Extract the (x, y) coordinate from the center of the cell holding the provided text.  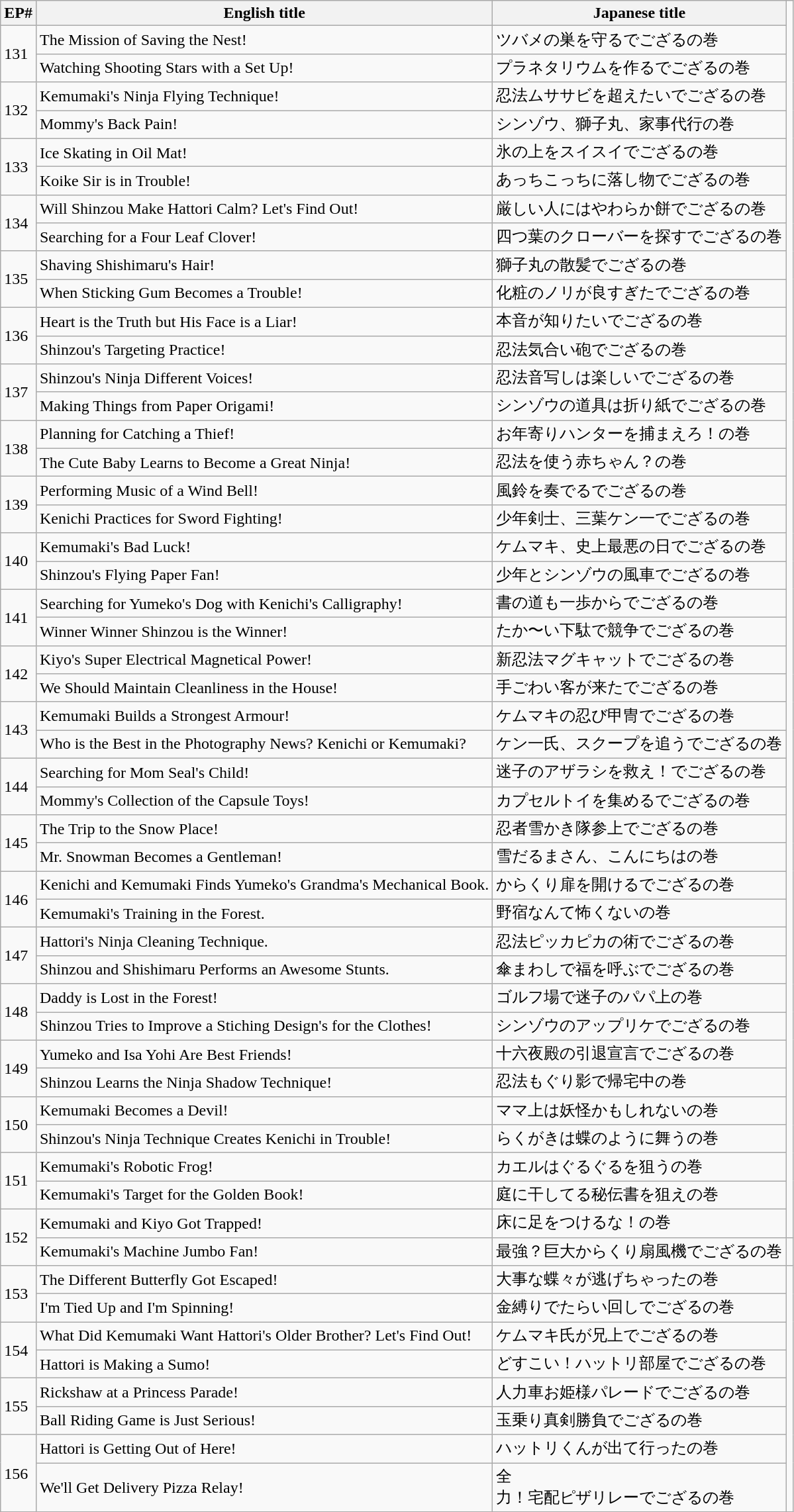
140 (19, 561)
忍者雪かき隊参上でござるの巻 (640, 829)
English title (264, 13)
Ball Riding Game is Just Serious! (264, 1421)
シンゾウのアップリケでござるの巻 (640, 1026)
Hattori is Getting Out of Here! (264, 1448)
Performing Music of a Wind Bell! (264, 491)
カプセルトイを集めるでござるの巻 (640, 801)
141 (19, 617)
あっちこっちに落し物でござるの巻 (640, 181)
Hattori is Making a Sumo! (264, 1364)
全力！宅配ピザリレーでござるの巻 (640, 1488)
シンゾウの道具は折り紙でござるの巻 (640, 406)
ケムマキ氏が兄上でござるの巻 (640, 1336)
ケン一氏、スクープを追うでござるの巻 (640, 744)
The Mission of Saving the Nest! (264, 40)
庭に干してる秘伝書を狙えの巻 (640, 1196)
Will Shinzou Make Hattori Calm? Let's Find Out! (264, 209)
四つ葉のクローバーを探すでござるの巻 (640, 237)
どすこい！ハットリ部屋でござるの巻 (640, 1364)
Searching for Yumeko's Dog with Kenichi's Calligraphy! (264, 604)
ケムマキの忍び甲冑でござるの巻 (640, 716)
When Sticking Gum Becomes a Trouble! (264, 294)
Kemumaki's Robotic Frog! (264, 1166)
137 (19, 392)
Mommy's Collection of the Capsule Toys! (264, 801)
手ごわい客が来たでござるの巻 (640, 688)
155 (19, 1406)
Daddy is Lost in the Forest! (264, 998)
134 (19, 222)
ゴルフ場で迷子のパパ上の巻 (640, 998)
151 (19, 1181)
Japanese title (640, 13)
154 (19, 1350)
Kiyo's Super Electrical Magnetical Power! (264, 659)
本音が知りたいでござるの巻 (640, 322)
144 (19, 786)
Kemumaki Builds a Strongest Armour! (264, 716)
150 (19, 1124)
Shaving Shishimaru's Hair! (264, 265)
The Different Butterfly Got Escaped! (264, 1280)
ハットリくんが出て行ったの巻 (640, 1448)
プラネタリウムを作るでござるの巻 (640, 68)
ケムマキ、史上最悪の日でござるの巻 (640, 547)
139 (19, 504)
ツバメの巣を守るでござるの巻 (640, 40)
131 (19, 54)
Watching Shooting Stars with a Set Up! (264, 68)
156 (19, 1474)
Shinzou's Ninja Technique Creates Kenichi in Trouble! (264, 1139)
Koike Sir is in Trouble! (264, 181)
We Should Maintain Cleanliness in the House! (264, 688)
Kenichi and Kemumaki Finds Yumeko's Grandma's Mechanical Book. (264, 886)
十六夜殿の引退宣言でござるの巻 (640, 1054)
Kenichi Practices for Sword Fighting! (264, 519)
新忍法マグキャットでござるの巻 (640, 659)
玉乗り真剣勝負でござるの巻 (640, 1421)
Winner Winner Shinzou is the Winner! (264, 632)
What Did Kemumaki Want Hattori's Older Brother? Let's Find Out! (264, 1336)
風鈴を奏でるでござるの巻 (640, 491)
Ice Skating in Oil Mat! (264, 152)
大事な蝶々が逃げちゃったの巻 (640, 1280)
148 (19, 1012)
Yumeko and Isa Yohi Are Best Friends! (264, 1054)
Mr. Snowman Becomes a Gentleman! (264, 857)
143 (19, 730)
133 (19, 167)
忍法ピッカピカの術でござるの巻 (640, 941)
Shinzou's Ninja Different Voices! (264, 379)
氷の上をスイスイでござるの巻 (640, 152)
Shinzou's Flying Paper Fan! (264, 576)
シンゾウ、獅子丸、家事代行の巻 (640, 124)
たか〜い下駄で競争でござるの巻 (640, 632)
The Cute Baby Learns to Become a Great Ninja! (264, 462)
らくがきは蝶のように舞うの巻 (640, 1139)
Kemumaki's Machine Jumbo Fan! (264, 1251)
147 (19, 956)
忍法気合い砲でござるの巻 (640, 350)
146 (19, 899)
金縛りでたらい回しでござるの巻 (640, 1308)
少年とシンゾウの風車でござるの巻 (640, 576)
傘まわしで福を呼ぶでござるの巻 (640, 969)
The Trip to the Snow Place! (264, 829)
Kemumaki's Training in the Forest. (264, 914)
書の道も一歩からでござるの巻 (640, 604)
最強？巨大からくり扇風機でござるの巻 (640, 1251)
ママ上は妖怪かもしれないの巻 (640, 1111)
135 (19, 279)
Kemumaki's Target for the Golden Book! (264, 1196)
厳しい人にはやわらか餅でござるの巻 (640, 209)
I'm Tied Up and I'm Spinning! (264, 1308)
雪だるまさん、こんにちはの巻 (640, 857)
化粧のノリが良すぎたでござるの巻 (640, 294)
少年剣士、三葉ケン一でござるの巻 (640, 519)
忍法を使う赤ちゃん？の巻 (640, 462)
138 (19, 449)
忍法もぐり影で帰宅中の巻 (640, 1083)
お年寄りハンターを捕まえろ！の巻 (640, 434)
Rickshaw at a Princess Parade! (264, 1393)
145 (19, 843)
152 (19, 1237)
獅子丸の散髪でござるの巻 (640, 265)
Shinzou Learns the Ninja Shadow Technique! (264, 1083)
Searching for a Four Leaf Clover! (264, 237)
Kemumaki Becomes a Devil! (264, 1111)
Who is the Best in the Photography News? Kenichi or Kemumaki? (264, 744)
136 (19, 335)
迷子のアザラシを救え！でござるの巻 (640, 772)
野宿なんて怖くないの巻 (640, 914)
EP# (19, 13)
Kemumaki's Bad Luck! (264, 547)
132 (19, 110)
Hattori's Ninja Cleaning Technique. (264, 941)
カエルはぐるぐるを狙うの巻 (640, 1166)
人力車お姫様パレードでござるの巻 (640, 1393)
Heart is the Truth but His Face is a Liar! (264, 322)
忍法ムササビを超えたいでござるの巻 (640, 97)
Shinzou and Shishimaru Performs an Awesome Stunts. (264, 969)
Kemumaki's Ninja Flying Technique! (264, 97)
Planning for Catching a Thief! (264, 434)
Mommy's Back Pain! (264, 124)
142 (19, 674)
忍法音写しは楽しいでござるの巻 (640, 379)
Searching for Mom Seal's Child! (264, 772)
Kemumaki and Kiyo Got Trapped! (264, 1223)
Shinzou Tries to Improve a Stiching Design's for the Clothes! (264, 1026)
Making Things from Paper Origami! (264, 406)
からくり扉を開けるでござるの巻 (640, 886)
We'll Get Delivery Pizza Relay! (264, 1488)
153 (19, 1294)
149 (19, 1068)
Shinzou's Targeting Practice! (264, 350)
床に足をつけるな！の巻 (640, 1223)
